Search for the cell housing the specified text and yield its (x, y) center coordinate. 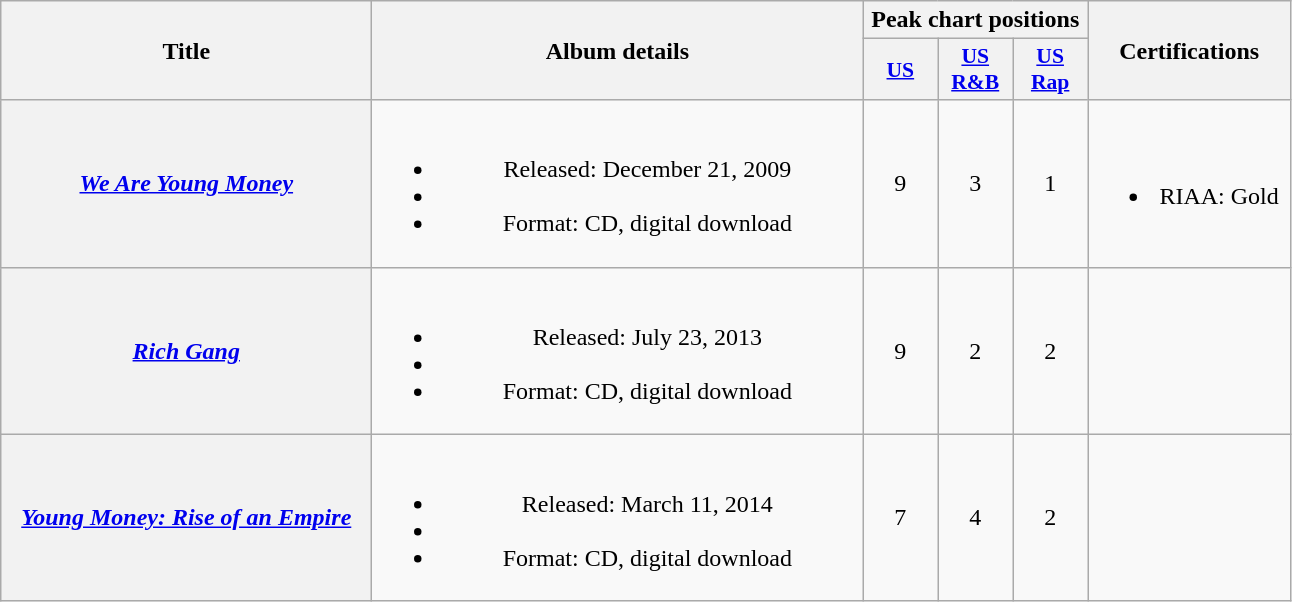
USRap (1050, 70)
Rich Gang (186, 350)
Young Money: Rise of an Empire (186, 518)
We Are Young Money (186, 184)
US (900, 70)
Released: July 23, 2013Format: CD, digital download (618, 350)
3 (976, 184)
Album details (618, 50)
Title (186, 50)
Peak chart positions (976, 20)
Certifications (1190, 50)
USR&B (976, 70)
1 (1050, 184)
RIAA: Gold (1190, 184)
7 (900, 518)
Released: March 11, 2014Format: CD, digital download (618, 518)
4 (976, 518)
Released: December 21, 2009Format: CD, digital download (618, 184)
